Pinpoint the cell where the given text exists, returning its (x, y) midpoint coordinate. 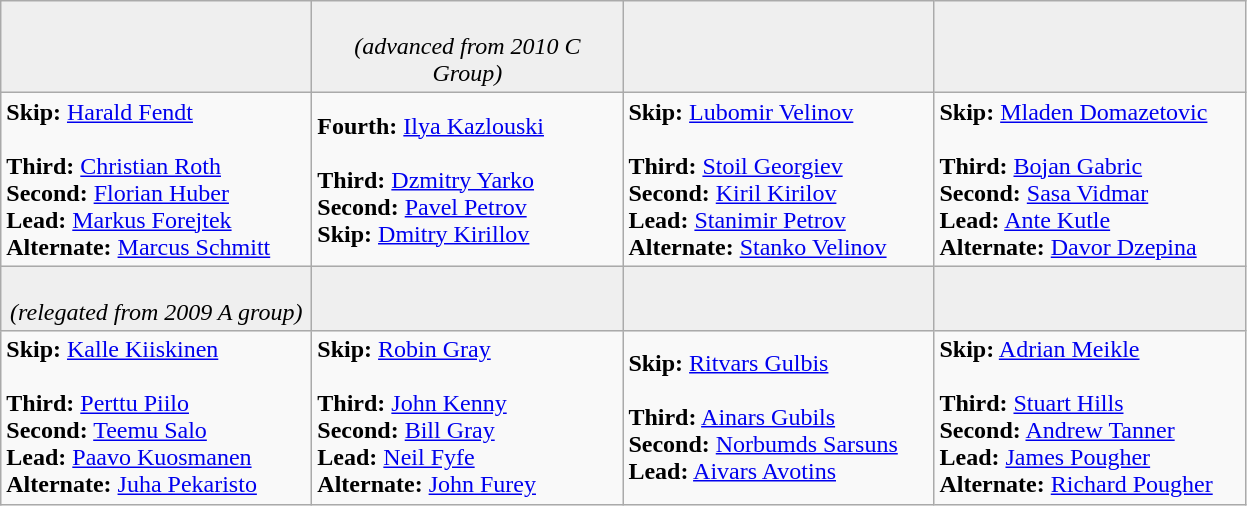
Skip: Harald FendtThird: Christian Roth Second: Florian Huber Lead: Markus Forejtek Alternate: Marcus Schmitt (156, 180)
Skip: Robin GrayThird: John Kenny Second: Bill Gray Lead: Neil Fyfe Alternate: John Furey (468, 418)
(relegated from 2009 A group) (156, 298)
Skip: Adrian MeikleThird: Stuart Hills Second: Andrew Tanner Lead: James Pougher Alternate: Richard Pougher (1090, 418)
Fourth: Ilya KazlouskiThird: Dzmitry Yarko Second: Pavel Petrov Skip: Dmitry Kirillov (468, 180)
Skip: Lubomir VelinovThird: Stoil Georgiev Second: Kiril Kirilov Lead: Stanimir Petrov Alternate: Stanko Velinov (778, 180)
Skip: Kalle KiiskinenThird: Perttu Piilo Second: Teemu Salo Lead: Paavo Kuosmanen Alternate: Juha Pekaristo (156, 418)
Skip: Mladen DomazetovicThird: Bojan Gabric Second: Sasa Vidmar Lead: Ante Kutle Alternate: Davor Dzepina (1090, 180)
(advanced from 2010 C Group) (468, 47)
Skip: Ritvars GulbisThird: Ainars Gubils Second: Norbumds Sarsuns Lead: Aivars Avotins (778, 418)
